Detect which cell encompasses the target text, then output its [X, Y] center coordinate. 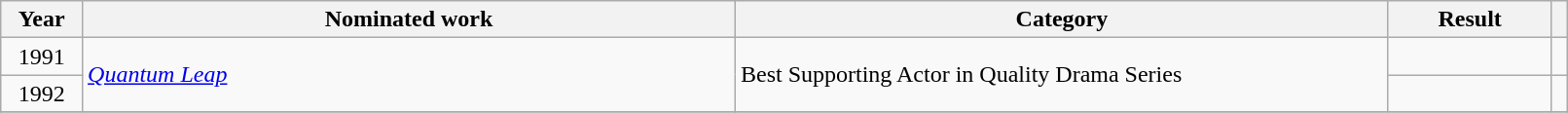
Category [1061, 19]
Nominated work [409, 19]
Result [1470, 19]
Year [42, 19]
1992 [42, 94]
Quantum Leap [409, 75]
1991 [42, 56]
Best Supporting Actor in Quality Drama Series [1061, 75]
